Capture the cell that displays the provided text and extract its (x, y) central coordinate. 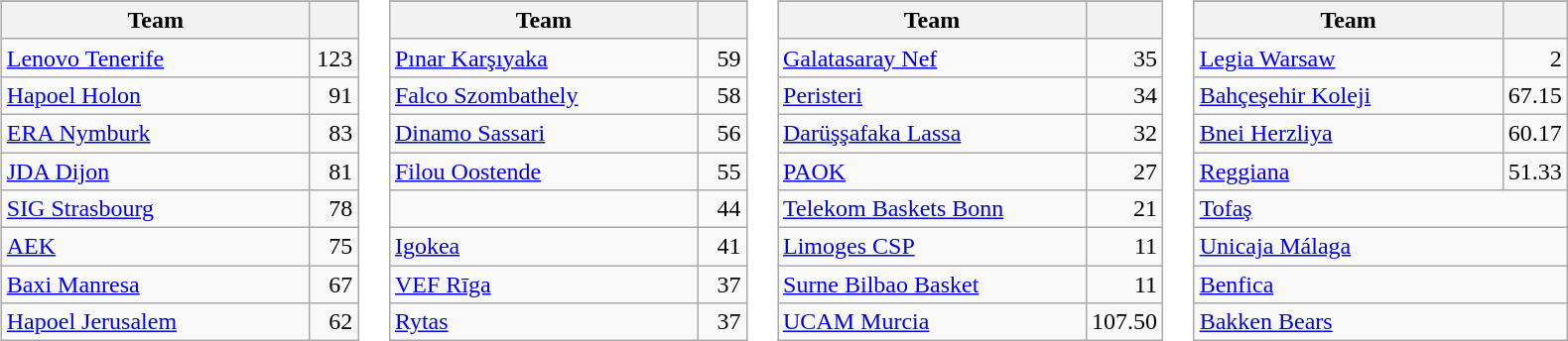
Hapoel Holon (155, 95)
Dinamo Sassari (544, 133)
Falco Szombathely (544, 95)
107.50 (1125, 322)
AEK (155, 247)
75 (333, 247)
Galatasaray Nef (933, 57)
Reggiana (1348, 171)
21 (1125, 209)
56 (722, 133)
32 (1125, 133)
PAOK (933, 171)
59 (722, 57)
Lenovo Tenerife (155, 57)
Surne Bilbao Basket (933, 284)
44 (722, 209)
78 (333, 209)
Rytas (544, 322)
Filou Oostende (544, 171)
34 (1125, 95)
ERA Nymburk (155, 133)
123 (333, 57)
Telekom Baskets Bonn (933, 209)
35 (1125, 57)
83 (333, 133)
81 (333, 171)
27 (1125, 171)
67 (333, 284)
Bnei Herzliya (1348, 133)
Pınar Karşıyaka (544, 57)
62 (333, 322)
Baxi Manresa (155, 284)
JDA Dijon (155, 171)
91 (333, 95)
Bahçeşehir Koleji (1348, 95)
67.15 (1534, 95)
Benfica (1380, 284)
Bakken Bears (1380, 322)
VEF Rīga (544, 284)
SIG Strasbourg (155, 209)
Hapoel Jerusalem (155, 322)
Unicaja Málaga (1380, 247)
Igokea (544, 247)
UCAM Murcia (933, 322)
2 (1534, 57)
Tofaş (1380, 209)
Darüşşafaka Lassa (933, 133)
55 (722, 171)
Peristeri (933, 95)
Limoges CSP (933, 247)
41 (722, 247)
58 (722, 95)
Legia Warsaw (1348, 57)
60.17 (1534, 133)
51.33 (1534, 171)
